Pinpoint the cell where the given text exists, returning its (X, Y) midpoint coordinate. 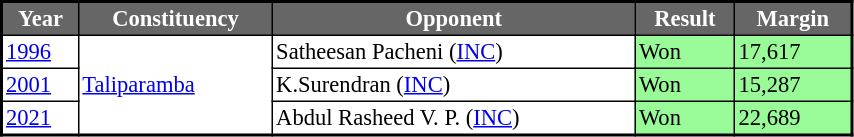
2021 (40, 118)
17,617 (794, 52)
15,287 (794, 84)
Result (685, 19)
Constituency (176, 19)
1996 (40, 52)
Year (40, 19)
2001 (40, 84)
Satheesan Pacheni (INC) (454, 52)
K.Surendran (INC) (454, 84)
Abdul Rasheed V. P. (INC) (454, 118)
Opponent (454, 19)
22,689 (794, 118)
Margin (794, 19)
Taliparamba (176, 85)
